Locate the cell with the specified text and output its (X, Y) center coordinate. 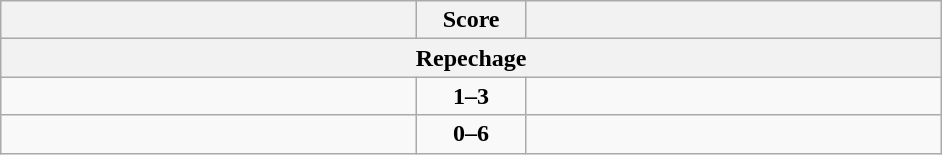
1–3 (472, 96)
Score (472, 20)
Repechage (472, 58)
0–6 (472, 134)
